Pinpoint the cell where the given text exists, returning its (x, y) midpoint coordinate. 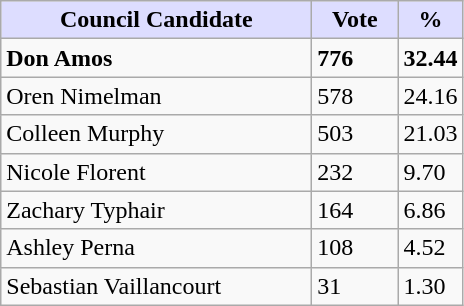
24.16 (430, 96)
Zachary Typhair (156, 210)
232 (355, 172)
Council Candidate (156, 20)
6.86 (430, 210)
9.70 (430, 172)
503 (355, 134)
164 (355, 210)
% (430, 20)
Vote (355, 20)
776 (355, 58)
Sebastian Vaillancourt (156, 286)
Ashley Perna (156, 248)
4.52 (430, 248)
21.03 (430, 134)
578 (355, 96)
Colleen Murphy (156, 134)
32.44 (430, 58)
108 (355, 248)
Nicole Florent (156, 172)
Oren Nimelman (156, 96)
31 (355, 286)
Don Amos (156, 58)
1.30 (430, 286)
